Locate the cell with the specified text and output its (x, y) center coordinate. 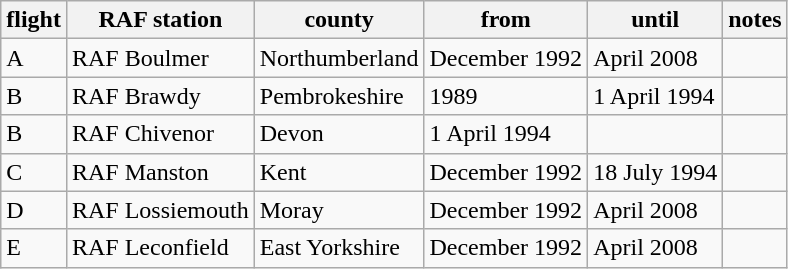
Pembrokeshire (339, 96)
D (34, 210)
18 July 1994 (656, 172)
Devon (339, 134)
C (34, 172)
RAF Boulmer (160, 58)
notes (755, 20)
1989 (506, 96)
Moray (339, 210)
from (506, 20)
RAF Brawdy (160, 96)
E (34, 248)
East Yorkshire (339, 248)
RAF Leconfield (160, 248)
Kent (339, 172)
RAF Lossiemouth (160, 210)
county (339, 20)
Northumberland (339, 58)
flight (34, 20)
RAF Manston (160, 172)
until (656, 20)
RAF station (160, 20)
RAF Chivenor (160, 134)
A (34, 58)
